Detect which cell encompasses the target text, then output its (x, y) center coordinate. 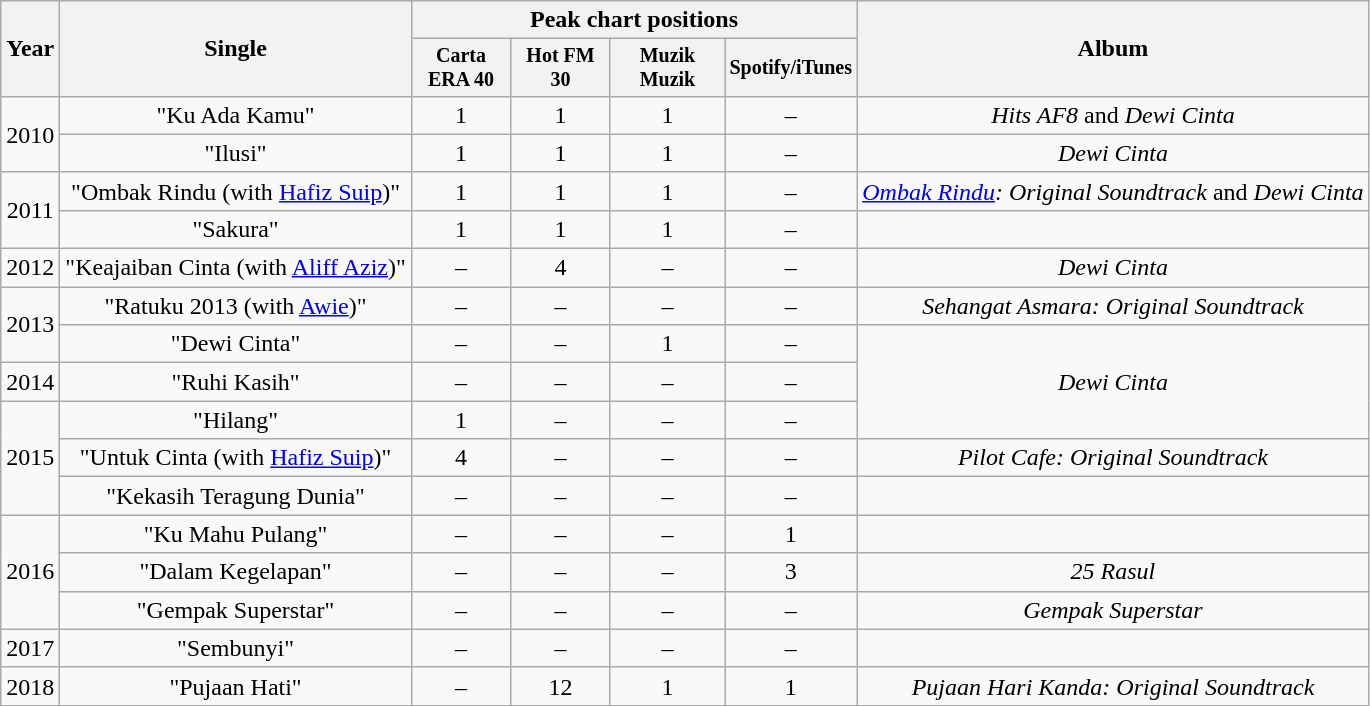
2010 (30, 134)
2017 (30, 648)
2016 (30, 572)
3 (791, 572)
"Sakura" (236, 229)
"Sembunyi" (236, 648)
2011 (30, 210)
"Dalam Kegelapan" (236, 572)
12 (560, 686)
Sehangat Asmara: Original Soundtrack (1113, 306)
Pujaan Hari Kanda: Original Soundtrack (1113, 686)
Hot FM 30 (560, 68)
Single (236, 49)
"Ilusi" (236, 153)
Year (30, 49)
Muzik Muzik (667, 68)
"Ku Ada Kamu" (236, 115)
Ombak Rindu: Original Soundtrack and Dewi Cinta (1113, 191)
"Ombak Rindu (with Hafiz Suip)" (236, 191)
25 Rasul (1113, 572)
Spotify/iTunes (791, 68)
"Ku Mahu Pulang" (236, 534)
"Kekasih Teragung Dunia" (236, 496)
"Ratuku 2013 (with Awie)" (236, 306)
Hits AF8 and Dewi Cinta (1113, 115)
"Dewi Cinta" (236, 344)
2012 (30, 268)
2014 (30, 382)
"Untuk Cinta (with Hafiz Suip)" (236, 458)
"Ruhi Kasih" (236, 382)
2015 (30, 458)
"Pujaan Hati" (236, 686)
Pilot Cafe: Original Soundtrack (1113, 458)
"Gempak Superstar" (236, 610)
Album (1113, 49)
Carta ERA 40 (460, 68)
"Hilang" (236, 420)
2013 (30, 325)
Gempak Superstar (1113, 610)
2018 (30, 686)
"Keajaiban Cinta (with Aliff Aziz)" (236, 268)
Peak chart positions (634, 20)
